Provide the (x, y) coordinate of the cell's center where the given text is located.  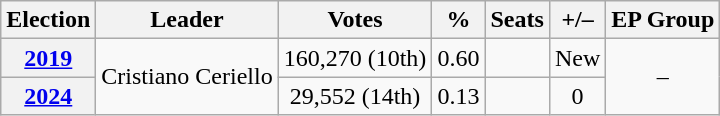
Leader (187, 20)
0.60 (458, 58)
% (458, 20)
Election (48, 20)
0.13 (458, 96)
2024 (48, 96)
0 (577, 96)
Cristiano Ceriello (187, 77)
2019 (48, 58)
29,552 (14th) (355, 96)
+/– (577, 20)
Votes (355, 20)
EP Group (663, 20)
New (577, 58)
Seats (517, 20)
160,270 (10th) (355, 58)
– (663, 77)
